Locate the cell with the specified text and output its [X, Y] center coordinate. 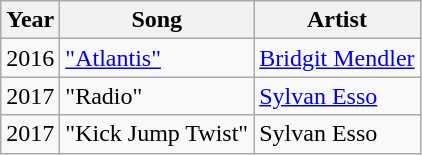
"Radio" [157, 96]
Song [157, 20]
"Atlantis" [157, 58]
2016 [30, 58]
Year [30, 20]
Artist [337, 20]
"Kick Jump Twist" [157, 134]
Bridgit Mendler [337, 58]
